From the cell containing the given text, extract its center point as [X, Y] coordinate. 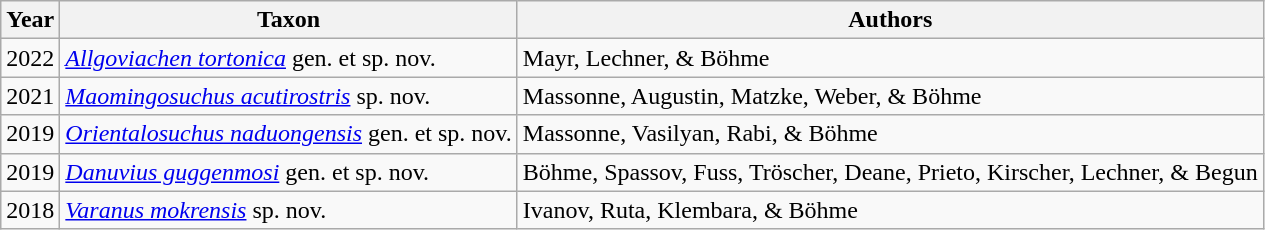
2018 [30, 210]
Varanus mokrensis sp. nov. [289, 210]
Böhme, Spassov, Fuss, Tröscher, Deane, Prieto, Kirscher, Lechner, & Begun [890, 172]
Allgoviachen tortonica gen. et sp. nov. [289, 58]
Year [30, 20]
Authors [890, 20]
Massonne, Vasilyan, Rabi, & Böhme [890, 134]
2021 [30, 96]
Danuvius guggenmosi gen. et sp. nov. [289, 172]
Ivanov, Ruta, Klembara, & Böhme [890, 210]
Maomingosuchus acutirostris sp. nov. [289, 96]
Mayr, Lechner, & Böhme [890, 58]
2022 [30, 58]
Massonne, Augustin, Matzke, Weber, & Böhme [890, 96]
Taxon [289, 20]
Orientalosuchus naduongensis gen. et sp. nov. [289, 134]
